For the text-containing cell, return its midpoint in [X, Y] coordinate format. 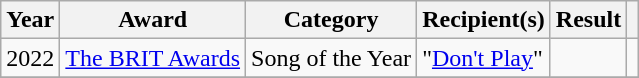
Recipient(s) [484, 20]
2022 [30, 58]
"Don't Play" [484, 58]
Song of the Year [332, 58]
Category [332, 20]
The BRIT Awards [153, 58]
Result [588, 20]
Award [153, 20]
Year [30, 20]
